Pinpoint the cell where the given text exists, returning its [X, Y] midpoint coordinate. 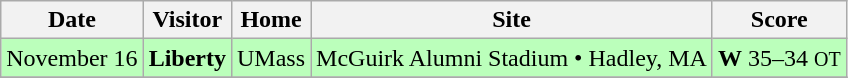
Date [72, 20]
McGuirk Alumni Stadium • Hadley, MA [512, 58]
Liberty [187, 58]
Site [512, 20]
Home [270, 20]
Score [779, 20]
November 16 [72, 58]
UMass [270, 58]
W 35–34 OT [779, 58]
Visitor [187, 20]
